Identify which cell holds the provided text, then report its (x, y) central coordinate. 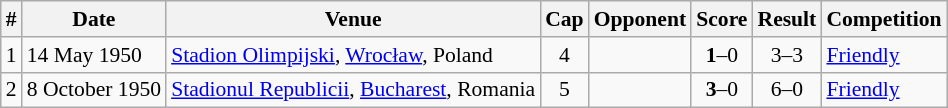
Venue (353, 19)
Score (722, 19)
6–0 (786, 90)
2 (12, 90)
4 (564, 55)
14 May 1950 (94, 55)
# (12, 19)
Stadion Olimpijski, Wrocław, Poland (353, 55)
1–0 (722, 55)
8 October 1950 (94, 90)
Date (94, 19)
1 (12, 55)
Result (786, 19)
Competition (884, 19)
Stadionul Republicii, Bucharest, Romania (353, 90)
3–0 (722, 90)
Opponent (640, 19)
5 (564, 90)
3–3 (786, 55)
Cap (564, 19)
